Capture the cell that displays the provided text and extract its [X, Y] central coordinate. 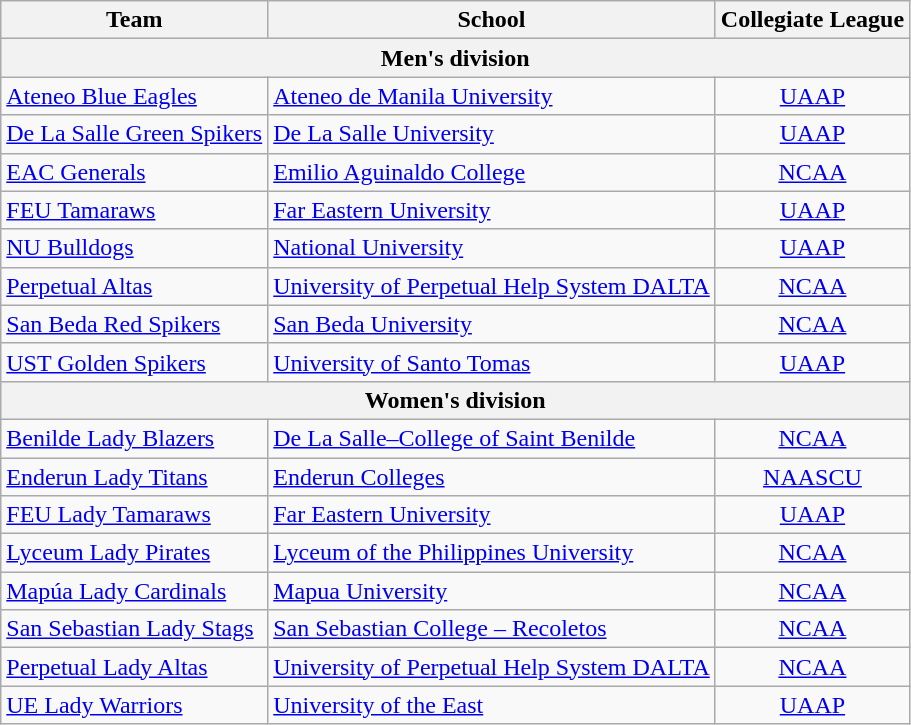
Enderun Colleges [492, 477]
De La Salle University [492, 134]
UST Golden Spikers [134, 362]
Perpetual Lady Altas [134, 667]
San Sebastian College – Recoletos [492, 629]
FEU Lady Tamaraws [134, 515]
Perpetual Altas [134, 286]
NAASCU [812, 477]
NU Bulldogs [134, 248]
Team [134, 20]
San Beda University [492, 324]
Mapúa Lady Cardinals [134, 591]
EAC Generals [134, 172]
San Sebastian Lady Stags [134, 629]
Women's division [456, 400]
De La Salle–College of Saint Benilde [492, 438]
Ateneo de Manila University [492, 96]
De La Salle Green Spikers [134, 134]
FEU Tamaraws [134, 210]
Benilde Lady Blazers [134, 438]
Collegiate League [812, 20]
Men's division [456, 58]
School [492, 20]
Lyceum of the Philippines University [492, 553]
Lyceum Lady Pirates [134, 553]
Ateneo Blue Eagles [134, 96]
Emilio Aguinaldo College [492, 172]
Enderun Lady Titans [134, 477]
UE Lady Warriors [134, 705]
University of the East [492, 705]
University of Santo Tomas [492, 362]
San Beda Red Spikers [134, 324]
Mapua University [492, 591]
National University [492, 248]
